Search for the cell housing the specified text and yield its (x, y) center coordinate. 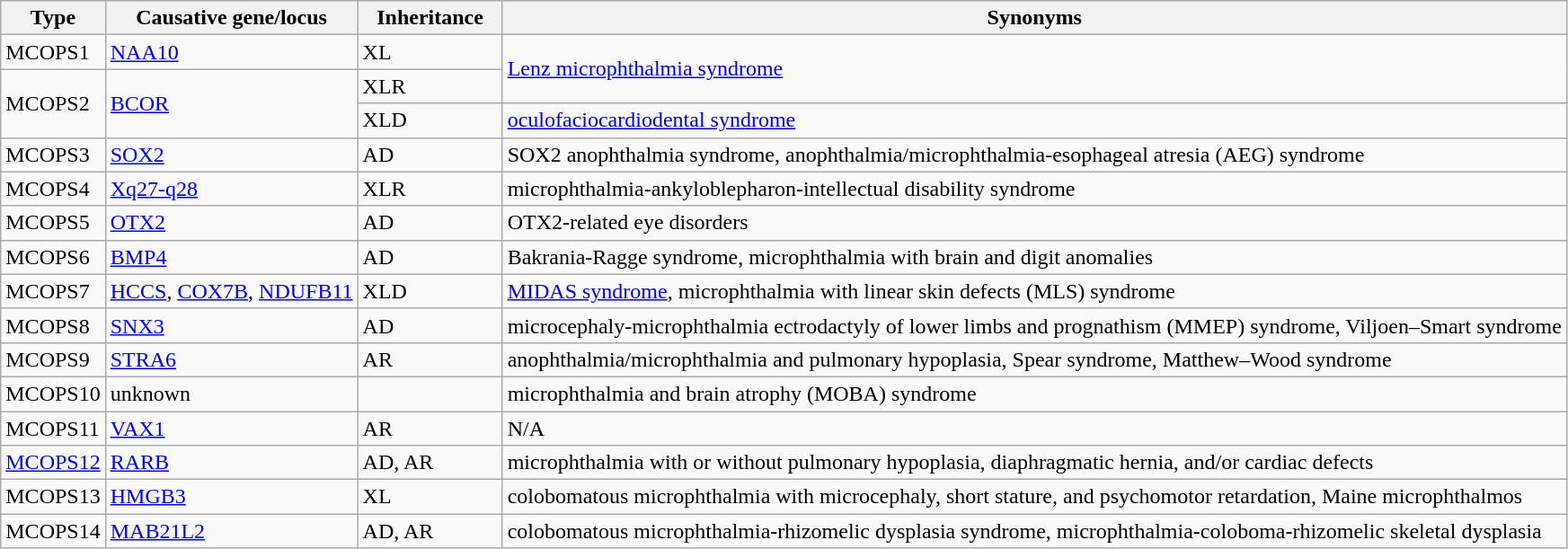
MCOPS2 (53, 103)
colobomatous microphthalmia with microcephaly, short stature, and psychomotor retardation, Maine microphthalmos (1034, 497)
microphthalmia-ankyloblepharon-intellectual disability syndrome (1034, 189)
SOX2 anophthalmia syndrome, anophthalmia/microphthalmia-esophageal atresia (AEG) syndrome (1034, 155)
MCOPS14 (53, 531)
Synonyms (1034, 18)
MCOPS11 (53, 429)
MCOPS10 (53, 394)
SNX3 (232, 325)
Type (53, 18)
MCOPS7 (53, 291)
MCOPS4 (53, 189)
N/A (1034, 429)
MCOPS6 (53, 257)
anophthalmia/microphthalmia and pulmonary hypoplasia, Spear syndrome, Matthew–Wood syndrome (1034, 359)
MIDAS syndrome, microphthalmia with linear skin defects (MLS) syndrome (1034, 291)
BCOR (232, 103)
RARB (232, 463)
microcephaly-microphthalmia ectrodactyly of lower limbs and prognathism (MMEP) syndrome, Viljoen–Smart syndrome (1034, 325)
HMGB3 (232, 497)
HCCS, COX7B, NDUFB11 (232, 291)
Xq27-q28 (232, 189)
MAB21L2 (232, 531)
NAA10 (232, 52)
Bakrania-Ragge syndrome, microphthalmia with brain and digit anomalies (1034, 257)
unknown (232, 394)
Lenz microphthalmia syndrome (1034, 69)
BMP4 (232, 257)
MCOPS13 (53, 497)
Causative gene/locus (232, 18)
SOX2 (232, 155)
VAX1 (232, 429)
Inheritance (430, 18)
OTX2 (232, 223)
oculofaciocardiodental syndrome (1034, 120)
OTX2-related eye disorders (1034, 223)
colobomatous microphthalmia-rhizomelic dysplasia syndrome, microphthalmia-coloboma-rhizomelic skeletal dysplasia (1034, 531)
MCOPS3 (53, 155)
MCOPS8 (53, 325)
MCOPS5 (53, 223)
microphthalmia with or without pulmonary hypoplasia, diaphragmatic hernia, and/or cardiac defects (1034, 463)
MCOPS1 (53, 52)
MCOPS12 (53, 463)
MCOPS9 (53, 359)
STRA6 (232, 359)
microphthalmia and brain atrophy (MOBA) syndrome (1034, 394)
